Scan for the cell matching the given text and deliver its [X, Y] coordinate at center. 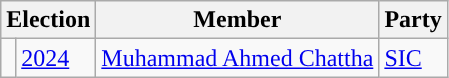
SIC [413, 58]
Member [238, 20]
Election [48, 20]
Party [413, 20]
Muhammad Ahmed Chattha [238, 58]
2024 [56, 58]
